From the cell containing the given text, extract its center point as (X, Y) coordinate. 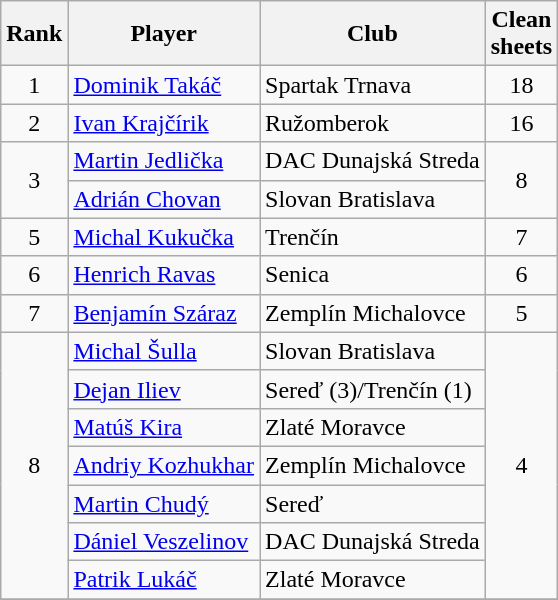
4 (521, 465)
Martin Chudý (164, 503)
Ružomberok (373, 123)
Matúš Kira (164, 427)
Ivan Krajčírik (164, 123)
Club (373, 34)
Trenčín (373, 237)
Dániel Veszelinov (164, 542)
Michal Šulla (164, 351)
2 (34, 123)
18 (521, 85)
Dominik Takáč (164, 85)
Adrián Chovan (164, 199)
Patrik Lukáč (164, 580)
Sereď (3)/Trenčín (1) (373, 389)
Rank (34, 34)
Henrich Ravas (164, 275)
1 (34, 85)
Sereď (373, 503)
Dejan Iliev (164, 389)
Benjamín Száraz (164, 313)
Michal Kukučka (164, 237)
Martin Jedlička (164, 161)
16 (521, 123)
Andriy Kozhukhar (164, 465)
Player (164, 34)
Clean sheets (521, 34)
Senica (373, 275)
Spartak Trnava (373, 85)
3 (34, 180)
